Output the (X, Y) coordinate of the center of the cell containing the given text.  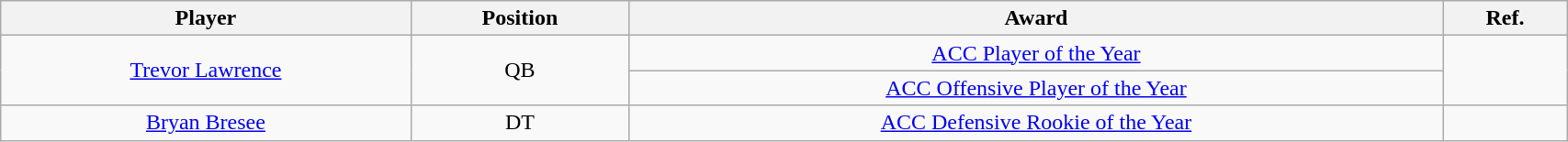
ACC Player of the Year (1036, 53)
Award (1036, 18)
ACC Defensive Rookie of the Year (1036, 123)
Player (206, 18)
Ref. (1505, 18)
Trevor Lawrence (206, 71)
Bryan Bresee (206, 123)
ACC Offensive Player of the Year (1036, 88)
Position (520, 18)
QB (520, 71)
DT (520, 123)
